For the text-containing cell, return its midpoint in [x, y] coordinate format. 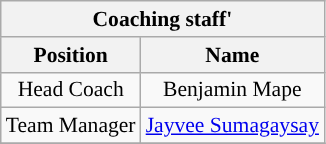
Position [71, 55]
Benjamin Mape [232, 90]
Name [232, 55]
Jayvee Sumagaysay [232, 126]
Head Coach [71, 90]
Team Manager [71, 126]
Coaching staff' [162, 19]
